Determine the (x, y) coordinate at the center of the cell enclosing the given text.  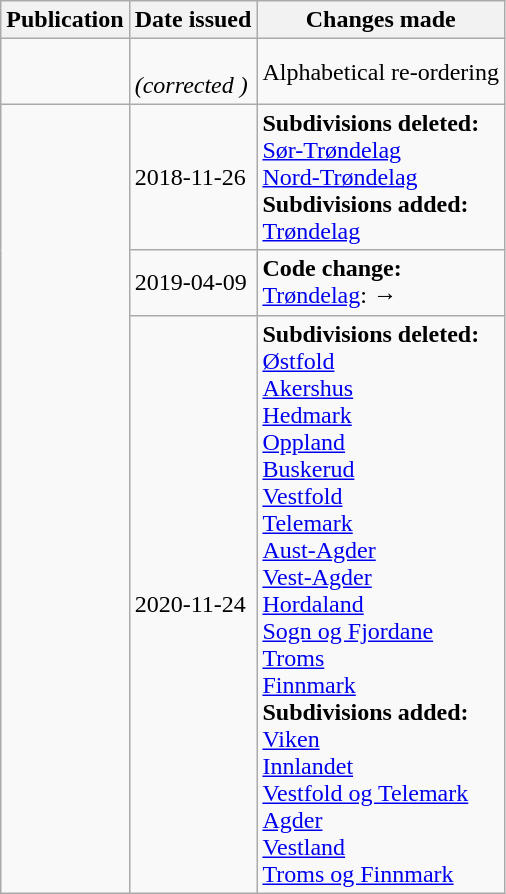
Subdivisions deleted: Sør-Trøndelag Nord-TrøndelagSubdivisions added: Trøndelag (381, 177)
2018-11-26 (193, 177)
Changes made (381, 20)
2020-11-24 (193, 604)
Alphabetical re-ordering (381, 72)
Publication (65, 20)
(corrected ) (193, 72)
Code change:Trøndelag: → (381, 282)
2019-04-09 (193, 282)
Date issued (193, 20)
